Provide the [x, y] coordinate of the cell's center where the given text is located.  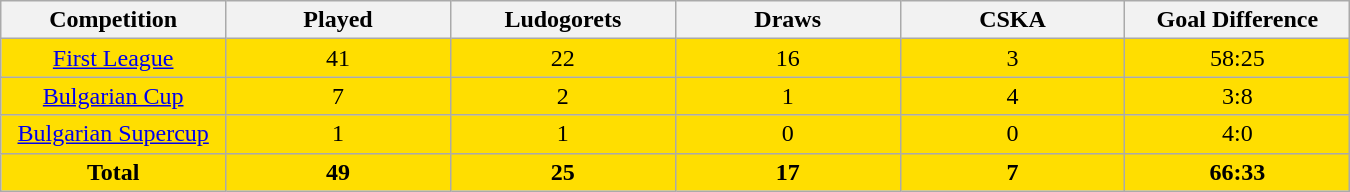
Ludogorets [562, 20]
Bulgarian Cup [114, 96]
17 [788, 172]
Total [114, 172]
Goal Difference [1238, 20]
49 [338, 172]
16 [788, 58]
4 [1012, 96]
22 [562, 58]
First League [114, 58]
Bulgarian Supercup [114, 134]
Draws [788, 20]
3 [1012, 58]
Competition [114, 20]
3:8 [1238, 96]
25 [562, 172]
CSKA [1012, 20]
41 [338, 58]
58:25 [1238, 58]
2 [562, 96]
Played [338, 20]
4:0 [1238, 134]
66:33 [1238, 172]
